From the cell containing the given text, extract its center point as [x, y] coordinate. 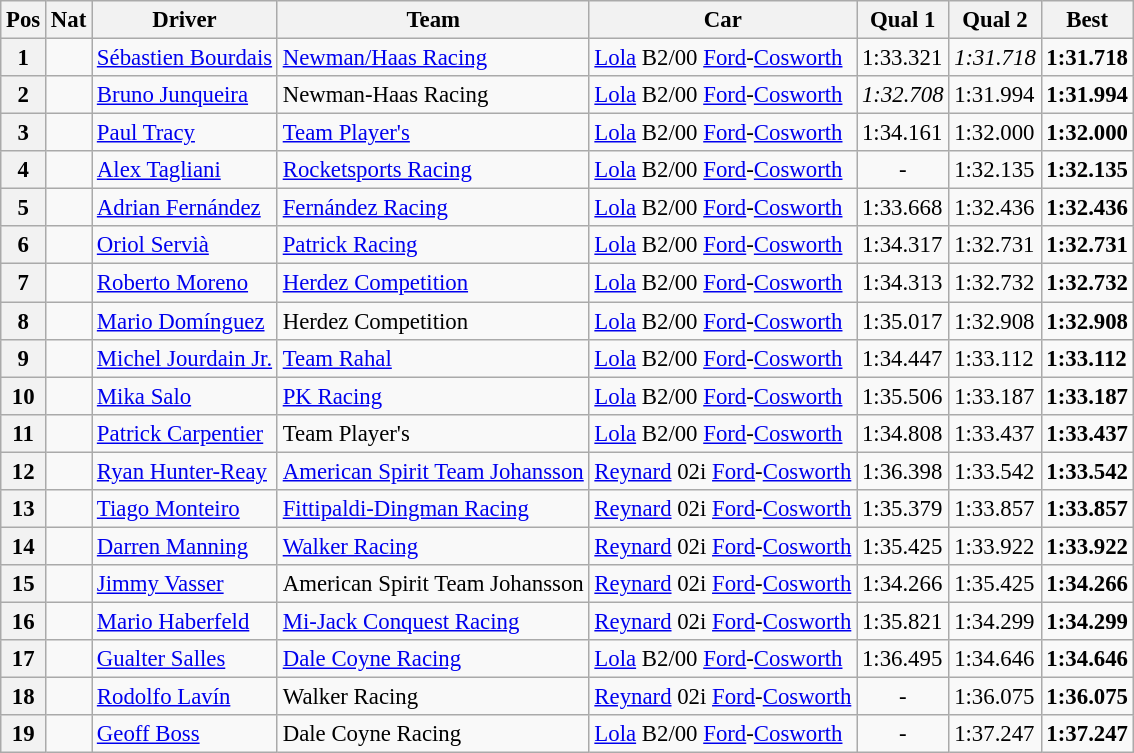
Nat [69, 20]
2 [24, 95]
7 [24, 283]
1:34.317 [903, 245]
Tiago Monteiro [185, 509]
Mika Salo [185, 396]
Geoff Boss [185, 734]
Team [433, 20]
Fernández Racing [433, 208]
12 [24, 471]
Mario Haberfeld [185, 621]
1:33.321 [903, 58]
14 [24, 546]
8 [24, 321]
17 [24, 659]
Adrian Fernández [185, 208]
Newman-Haas Racing [433, 95]
1:33.668 [903, 208]
1:34.313 [903, 283]
Patrick Carpentier [185, 433]
Pos [24, 20]
1:35.017 [903, 321]
15 [24, 584]
Newman/Haas Racing [433, 58]
Sébastien Bourdais [185, 58]
1 [24, 58]
11 [24, 433]
Rodolfo Lavín [185, 697]
1:34.447 [903, 358]
Gualter Salles [185, 659]
Alex Tagliani [185, 170]
Darren Manning [185, 546]
18 [24, 697]
Michel Jourdain Jr. [185, 358]
16 [24, 621]
9 [24, 358]
Ryan Hunter-Reay [185, 471]
1:35.821 [903, 621]
1:36.495 [903, 659]
3 [24, 133]
Qual 1 [903, 20]
10 [24, 396]
Oriol Servià [185, 245]
1:34.161 [903, 133]
Best [1087, 20]
6 [24, 245]
4 [24, 170]
Fittipaldi-Dingman Racing [433, 509]
1:34.808 [903, 433]
Jimmy Vasser [185, 584]
Qual 2 [995, 20]
1:35.379 [903, 509]
Mario Domínguez [185, 321]
19 [24, 734]
Patrick Racing [433, 245]
5 [24, 208]
1:36.398 [903, 471]
Paul Tracy [185, 133]
Bruno Junqueira [185, 95]
Driver [185, 20]
13 [24, 509]
Team Rahal [433, 358]
PK Racing [433, 396]
Roberto Moreno [185, 283]
Car [723, 20]
Mi-Jack Conquest Racing [433, 621]
Rocketsports Racing [433, 170]
1:35.506 [903, 396]
1:32.708 [903, 95]
